Determine the (X, Y) coordinate at the center of the cell enclosing the given text.  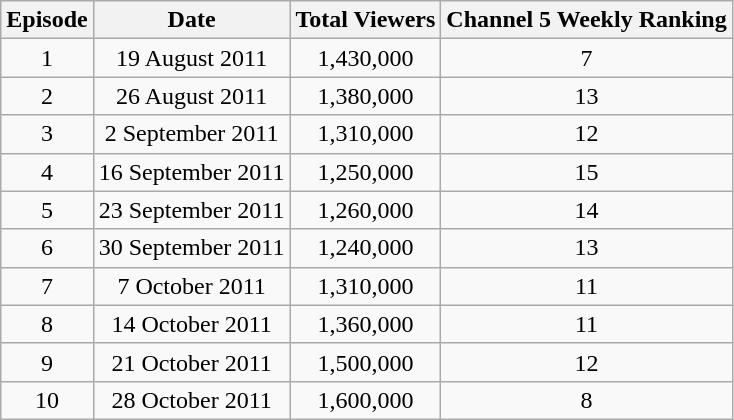
3 (47, 134)
6 (47, 248)
14 October 2011 (192, 324)
1,500,000 (366, 362)
1,430,000 (366, 58)
16 September 2011 (192, 172)
Episode (47, 20)
Channel 5 Weekly Ranking (586, 20)
28 October 2011 (192, 400)
10 (47, 400)
1,240,000 (366, 248)
1 (47, 58)
1,250,000 (366, 172)
9 (47, 362)
1,600,000 (366, 400)
Total Viewers (366, 20)
2 September 2011 (192, 134)
4 (47, 172)
7 October 2011 (192, 286)
21 October 2011 (192, 362)
1,380,000 (366, 96)
26 August 2011 (192, 96)
19 August 2011 (192, 58)
1,360,000 (366, 324)
5 (47, 210)
30 September 2011 (192, 248)
15 (586, 172)
2 (47, 96)
23 September 2011 (192, 210)
14 (586, 210)
Date (192, 20)
1,260,000 (366, 210)
